Find where the given text appears and provide that cell's center as (X, Y) coordinate. 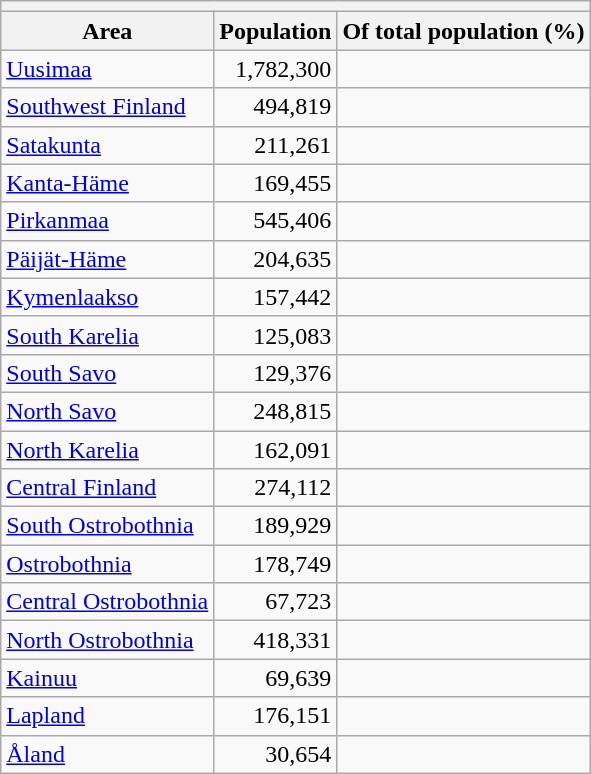
Lapland (108, 716)
125,083 (276, 335)
169,455 (276, 183)
129,376 (276, 373)
South Ostrobothnia (108, 526)
Ostrobothnia (108, 564)
176,151 (276, 716)
274,112 (276, 488)
Central Finland (108, 488)
30,654 (276, 754)
Satakunta (108, 145)
South Karelia (108, 335)
North Karelia (108, 449)
North Ostrobothnia (108, 640)
545,406 (276, 221)
157,442 (276, 297)
Kanta-Häme (108, 183)
Kymenlaakso (108, 297)
494,819 (276, 107)
248,815 (276, 411)
418,331 (276, 640)
178,749 (276, 564)
South Savo (108, 373)
Of total population (%) (464, 31)
Uusimaa (108, 69)
Päijät-Häme (108, 259)
Pirkanmaa (108, 221)
Area (108, 31)
North Savo (108, 411)
Kainuu (108, 678)
211,261 (276, 145)
Population (276, 31)
69,639 (276, 678)
204,635 (276, 259)
162,091 (276, 449)
67,723 (276, 602)
Åland (108, 754)
Southwest Finland (108, 107)
Central Ostrobothnia (108, 602)
1,782,300 (276, 69)
189,929 (276, 526)
